Return the [x, y] coordinate for the center point of the cell that contains the specified text.  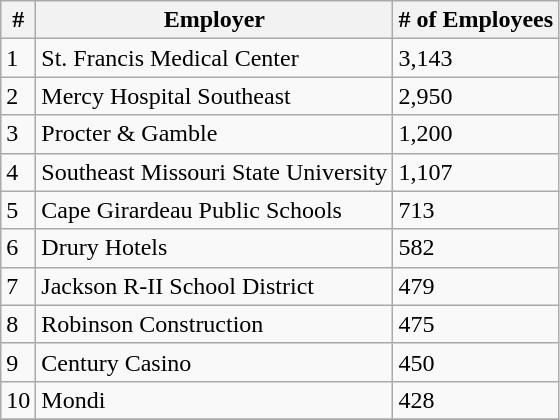
1,200 [476, 134]
2 [18, 96]
Jackson R-II School District [214, 286]
5 [18, 210]
428 [476, 400]
7 [18, 286]
# of Employees [476, 20]
3,143 [476, 58]
Southeast Missouri State University [214, 172]
Robinson Construction [214, 324]
Mercy Hospital Southeast [214, 96]
4 [18, 172]
Employer [214, 20]
9 [18, 362]
1,107 [476, 172]
3 [18, 134]
Cape Girardeau Public Schools [214, 210]
Mondi [214, 400]
Century Casino [214, 362]
Procter & Gamble [214, 134]
8 [18, 324]
450 [476, 362]
475 [476, 324]
2,950 [476, 96]
6 [18, 248]
10 [18, 400]
1 [18, 58]
St. Francis Medical Center [214, 58]
# [18, 20]
713 [476, 210]
Drury Hotels [214, 248]
582 [476, 248]
479 [476, 286]
